Extract the [X, Y] coordinate from the center of the cell holding the provided text.  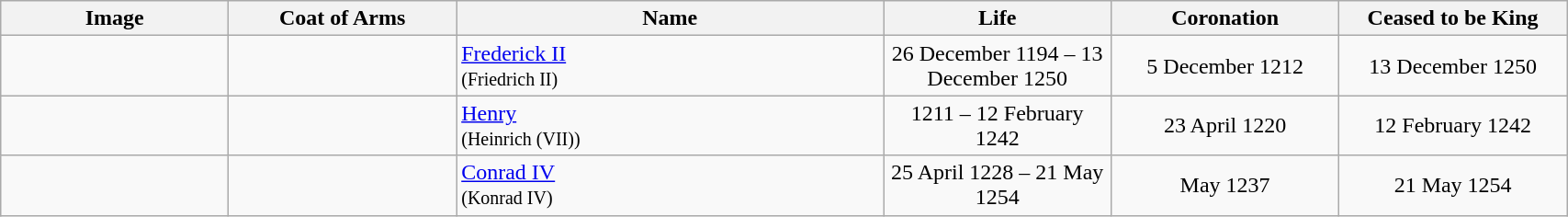
Coronation [1225, 18]
Name [671, 18]
26 December 1194 – 13 December 1250 [998, 66]
Henry(Heinrich (VII)) [671, 125]
13 December 1250 [1453, 66]
1211 – 12 February 1242 [998, 125]
12 February 1242 [1453, 125]
23 April 1220 [1225, 125]
Ceased to be King [1453, 18]
Life [998, 18]
Image [115, 18]
25 April 1228 – 21 May 1254 [998, 186]
Conrad IV(Konrad IV) [671, 186]
May 1237 [1225, 186]
21 May 1254 [1453, 186]
Coat of Arms [343, 18]
Frederick II(Friedrich II) [671, 66]
5 December 1212 [1225, 66]
